Return the [X, Y] coordinate for the center point of the cell that contains the specified text.  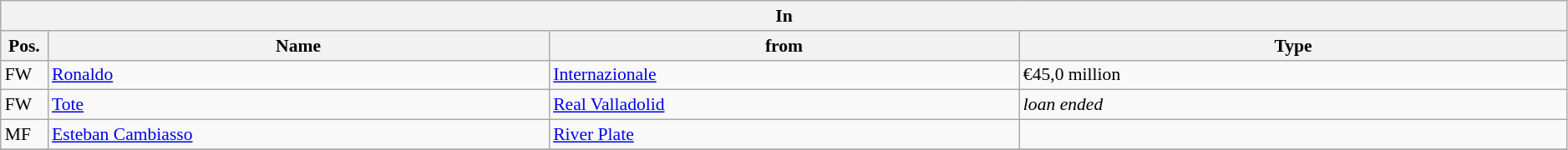
loan ended [1293, 105]
Ronaldo [298, 75]
Tote [298, 105]
from [784, 46]
Name [298, 46]
River Plate [784, 135]
Type [1293, 46]
In [784, 16]
MF [24, 135]
€45,0 million [1293, 75]
Esteban Cambiasso [298, 135]
Pos. [24, 46]
Real Valladolid [784, 105]
Internazionale [784, 75]
